Extract the (X, Y) coordinate from the center of the cell holding the provided text.  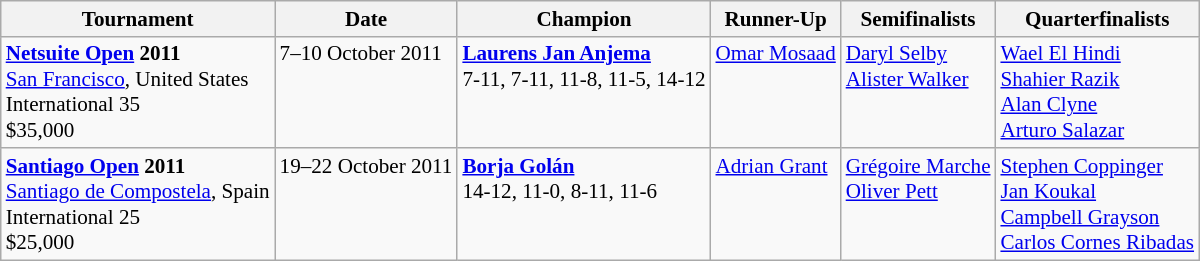
Adrian Grant (776, 204)
Runner-Up (776, 18)
Quarterfinalists (1097, 18)
Tournament (138, 18)
Semifinalists (918, 18)
Santiago Open 2011 Santiago de Compostela, SpainInternational 25$25,000 (138, 204)
19–22 October 2011 (366, 204)
Netsuite Open 2011 San Francisco, United StatesInternational 35$35,000 (138, 92)
Grégoire Marche Oliver Pett (918, 204)
Champion (584, 18)
Laurens Jan Anjema7-11, 7-11, 11-8, 11-5, 14-12 (584, 92)
Wael El Hindi Shahier Razik Alan Clyne Arturo Salazar (1097, 92)
Stephen Coppinger Jan Koukal Campbell Grayson Carlos Cornes Ribadas (1097, 204)
Borja Golán14-12, 11-0, 8-11, 11-6 (584, 204)
Omar Mosaad (776, 92)
Date (366, 18)
Daryl Selby Alister Walker (918, 92)
7–10 October 2011 (366, 92)
